Provide the (x, y) coordinate of the cell's center where the given text is located.  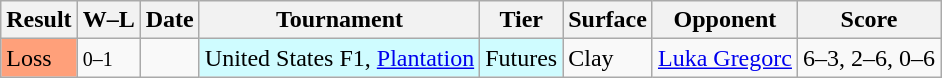
Luka Gregorc (724, 58)
Clay (608, 58)
Opponent (724, 20)
Tournament (339, 20)
0–1 (108, 58)
Result (39, 20)
6–3, 2–6, 0–6 (868, 58)
Surface (608, 20)
Score (868, 20)
Tier (522, 20)
W–L (108, 20)
Futures (522, 58)
United States F1, Plantation (339, 58)
Date (170, 20)
Loss (39, 58)
